Pinpoint the cell where the given text exists, returning its (X, Y) midpoint coordinate. 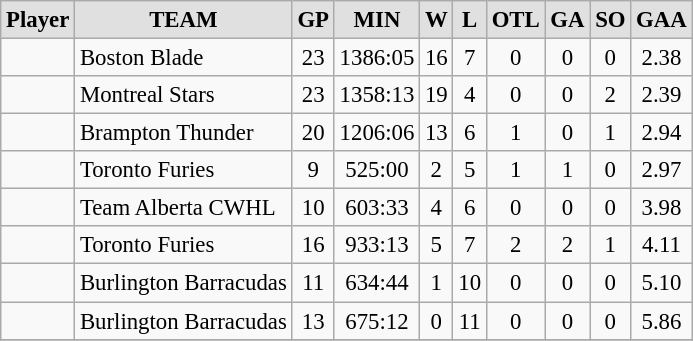
GAA (662, 20)
1386:05 (376, 58)
2.97 (662, 170)
675:12 (376, 321)
GP (313, 20)
1358:13 (376, 95)
2.38 (662, 58)
Player (38, 20)
4.11 (662, 245)
GA (568, 20)
2.39 (662, 95)
603:33 (376, 208)
L (470, 20)
19 (436, 95)
Brampton Thunder (184, 133)
525:00 (376, 170)
2.94 (662, 133)
20 (313, 133)
MIN (376, 20)
Boston Blade (184, 58)
5.86 (662, 321)
Team Alberta CWHL (184, 208)
634:44 (376, 283)
SO (610, 20)
Montreal Stars (184, 95)
1206:06 (376, 133)
W (436, 20)
5.10 (662, 283)
9 (313, 170)
OTL (516, 20)
TEAM (184, 20)
3.98 (662, 208)
933:13 (376, 245)
